Find where the given text appears and provide that cell's center as [X, Y] coordinate. 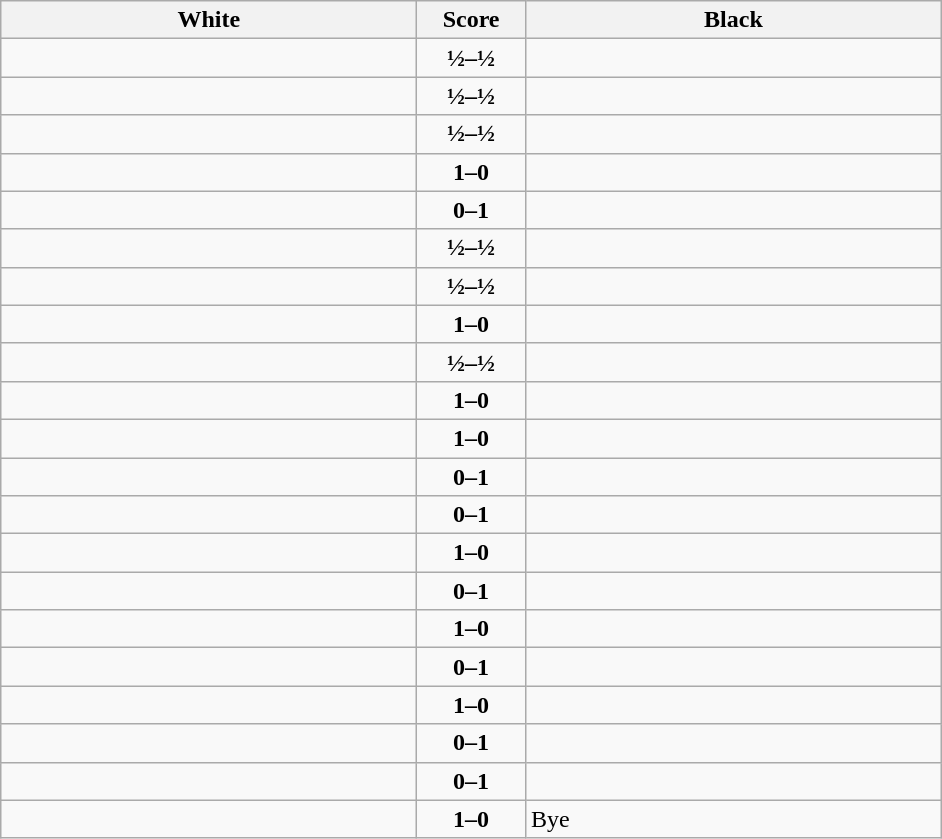
Score [472, 20]
White [209, 20]
Bye [733, 819]
Black [733, 20]
